Capture the cell that displays the provided text and extract its (x, y) central coordinate. 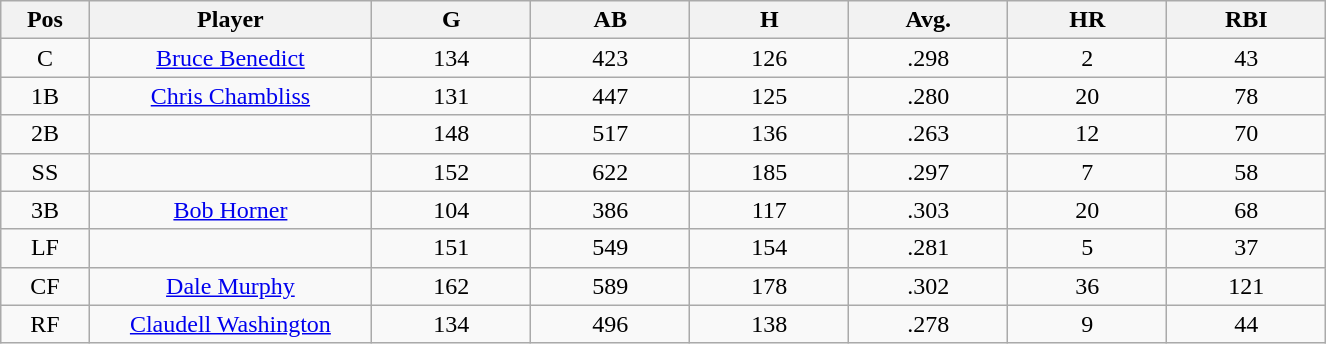
.281 (928, 248)
154 (770, 248)
549 (610, 248)
121 (1246, 286)
2B (45, 134)
Dale Murphy (230, 286)
104 (452, 210)
152 (452, 172)
9 (1088, 324)
131 (452, 96)
36 (1088, 286)
HR (1088, 20)
.280 (928, 96)
Bruce Benedict (230, 58)
CF (45, 286)
.303 (928, 210)
Player (230, 20)
68 (1246, 210)
185 (770, 172)
1B (45, 96)
125 (770, 96)
5 (1088, 248)
AB (610, 20)
Chris Chambliss (230, 96)
37 (1246, 248)
148 (452, 134)
H (770, 20)
Avg. (928, 20)
.298 (928, 58)
2 (1088, 58)
78 (1246, 96)
517 (610, 134)
43 (1246, 58)
70 (1246, 134)
44 (1246, 324)
3B (45, 210)
622 (610, 172)
496 (610, 324)
.302 (928, 286)
126 (770, 58)
423 (610, 58)
117 (770, 210)
RBI (1246, 20)
LF (45, 248)
.263 (928, 134)
12 (1088, 134)
.297 (928, 172)
RF (45, 324)
C (45, 58)
447 (610, 96)
Pos (45, 20)
136 (770, 134)
178 (770, 286)
7 (1088, 172)
386 (610, 210)
589 (610, 286)
162 (452, 286)
Bob Horner (230, 210)
.278 (928, 324)
Claudell Washington (230, 324)
151 (452, 248)
58 (1246, 172)
G (452, 20)
138 (770, 324)
SS (45, 172)
